Search for the cell housing the specified text and yield its [x, y] center coordinate. 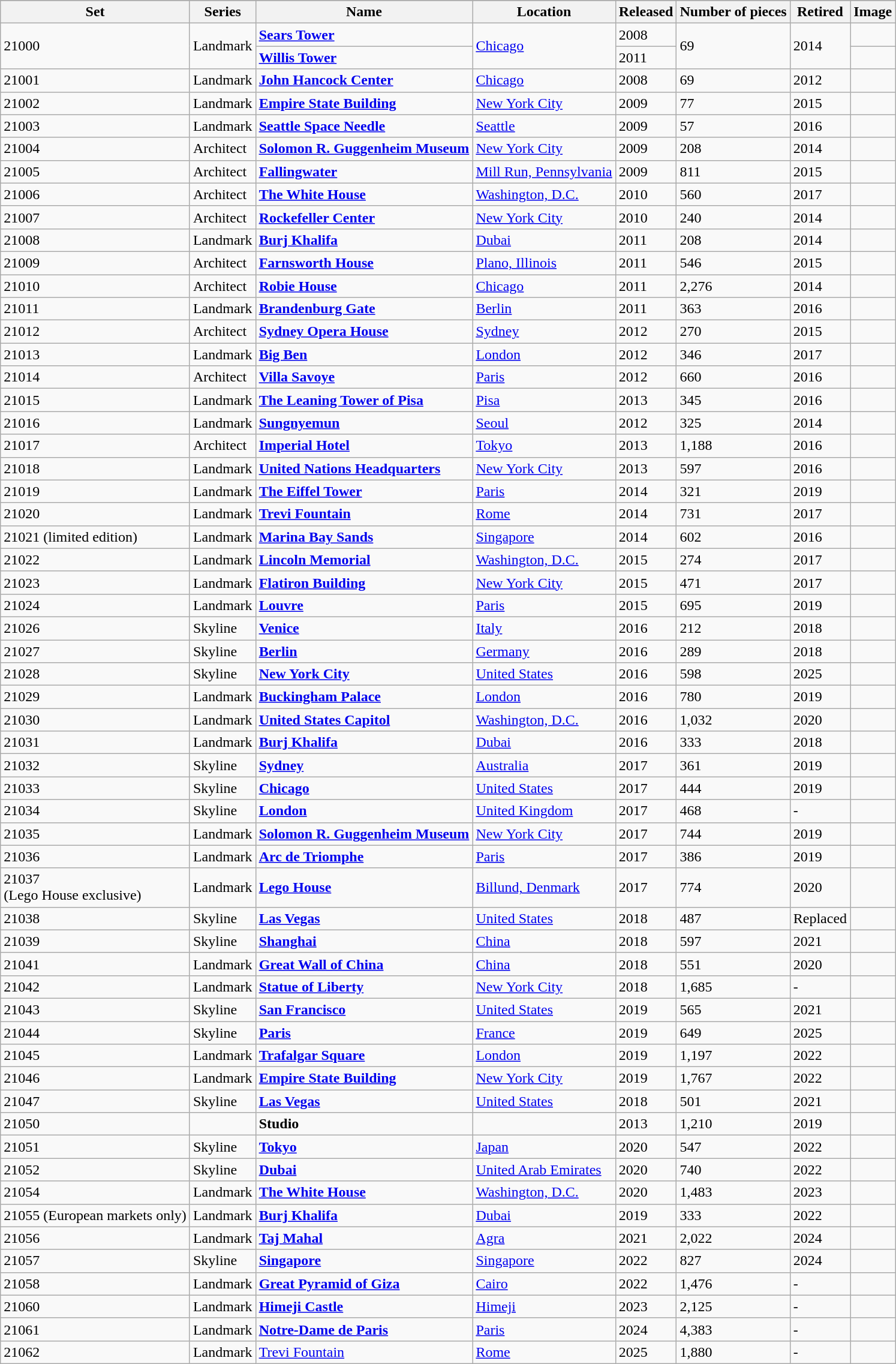
Australia [544, 765]
21029 [95, 697]
560 [733, 194]
21020 [95, 514]
France [544, 1032]
1,210 [733, 1124]
21010 [95, 286]
468 [733, 811]
Cairo [544, 1284]
21031 [95, 743]
1,197 [733, 1056]
21039 [95, 941]
Notre-Dame de Paris [364, 1329]
1,685 [733, 987]
487 [733, 918]
546 [733, 263]
602 [733, 537]
1,032 [733, 720]
811 [733, 172]
21016 [95, 423]
The Leaning Tower of Pisa [364, 400]
21032 [95, 765]
21000 [95, 46]
21005 [95, 172]
Himeji Castle [364, 1306]
The Eiffel Tower [364, 491]
Fallingwater [364, 172]
Number of pieces [733, 12]
2,022 [733, 1238]
United Nations Headquarters [364, 468]
21044 [95, 1032]
21019 [95, 491]
21045 [95, 1056]
21057 [95, 1261]
Studio [364, 1124]
21050 [95, 1124]
21006 [95, 194]
Imperial Hotel [364, 446]
21004 [95, 149]
649 [733, 1032]
827 [733, 1261]
21027 [95, 651]
Venice [364, 628]
21051 [95, 1147]
Great Pyramid of Giza [364, 1284]
Flatiron Building [364, 582]
1,767 [733, 1078]
Lincoln Memorial [364, 560]
1,483 [733, 1192]
Set [95, 12]
695 [733, 605]
21058 [95, 1284]
United States Capitol [364, 720]
21021 (limited edition) [95, 537]
21036 [95, 857]
270 [733, 332]
21047 [95, 1101]
21017 [95, 446]
Seattle [544, 126]
21023 [95, 582]
212 [733, 628]
660 [733, 377]
21011 [95, 309]
21034 [95, 811]
Buckingham Palace [364, 697]
57 [733, 126]
Billund, Denmark [544, 888]
Farnsworth House [364, 263]
United Arab Emirates [544, 1170]
4,383 [733, 1329]
21008 [95, 240]
21052 [95, 1170]
731 [733, 514]
Shanghai [364, 941]
21042 [95, 987]
Sungnyemun [364, 423]
240 [733, 217]
346 [733, 354]
Sears Tower [364, 35]
Big Ben [364, 354]
77 [733, 103]
Mill Run, Pennsylvania [544, 172]
2,125 [733, 1306]
Himeji [544, 1306]
1,188 [733, 446]
Robie House [364, 286]
United Kingdom [544, 811]
Villa Savoye [364, 377]
321 [733, 491]
21061 [95, 1329]
1,476 [733, 1284]
21026 [95, 628]
Seoul [544, 423]
1,880 [733, 1352]
551 [733, 964]
21046 [95, 1078]
2,276 [733, 286]
Plano, Illinois [544, 263]
Retired [820, 12]
Willis Tower [364, 58]
386 [733, 857]
21001 [95, 80]
21003 [95, 126]
Lego House [364, 888]
21012 [95, 332]
21033 [95, 788]
Statue of Liberty [364, 987]
Arc de Triomphe [364, 857]
21009 [95, 263]
363 [733, 309]
325 [733, 423]
Series [223, 12]
598 [733, 674]
Seattle Space Needle [364, 126]
Rockefeller Center [364, 217]
21028 [95, 674]
Germany [544, 651]
Name [364, 12]
Pisa [544, 400]
774 [733, 888]
21055 (European markets only) [95, 1215]
21035 [95, 834]
21041 [95, 964]
21054 [95, 1192]
Brandenburg Gate [364, 309]
21024 [95, 605]
Trafalgar Square [364, 1056]
289 [733, 651]
21062 [95, 1352]
Released [646, 12]
565 [733, 1010]
21014 [95, 377]
21060 [95, 1306]
21013 [95, 354]
21038 [95, 918]
Italy [544, 628]
21002 [95, 103]
Great Wall of China [364, 964]
744 [733, 834]
21018 [95, 468]
21056 [95, 1238]
Image [873, 12]
361 [733, 765]
444 [733, 788]
21022 [95, 560]
Location [544, 12]
John Hancock Center [364, 80]
780 [733, 697]
San Francisco [364, 1010]
274 [733, 560]
21037(Lego House exclusive) [95, 888]
Japan [544, 1147]
Replaced [820, 918]
Taj Mahal [364, 1238]
Marina Bay Sands [364, 537]
547 [733, 1147]
21007 [95, 217]
501 [733, 1101]
345 [733, 400]
Sydney Opera House [364, 332]
471 [733, 582]
21043 [95, 1010]
21015 [95, 400]
Agra [544, 1238]
740 [733, 1170]
Louvre [364, 605]
21030 [95, 720]
